Find where the given text appears and provide that cell's center as [x, y] coordinate. 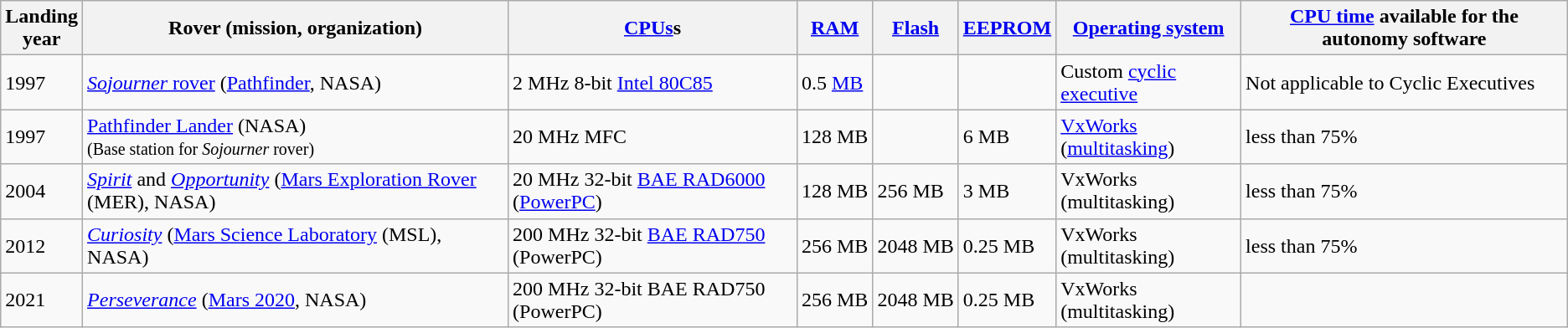
CPU time available for the autonomy software [1405, 28]
Operating system [1149, 28]
2012 [42, 246]
20 MHz 32-bit BAE RAD6000 (PowerPC) [653, 191]
Curiosity (Mars Science Laboratory (MSL), NASA) [296, 246]
EEPROM [1007, 28]
2021 [42, 300]
Custom cyclic executive [1149, 82]
RAM [834, 28]
2004 [42, 191]
Sojourner rover (Pathfinder, NASA) [296, 82]
0.5 MB [834, 82]
Landingyear [42, 28]
20 MHz MFC [653, 137]
Rover (mission, organization) [296, 28]
Perseverance (Mars 2020, NASA) [296, 300]
CPUss [653, 28]
Not applicable to Cyclic Executives [1405, 82]
3 MB [1007, 191]
Spirit and Opportunity (Mars Exploration Rover (MER), NASA) [296, 191]
Pathfinder Lander (NASA) (Base station for Sojourner rover) [296, 137]
Flash [916, 28]
6 MB [1007, 137]
2 MHz 8-bit Intel 80C85 [653, 82]
